For the text-containing cell, return its midpoint in [X, Y] coordinate format. 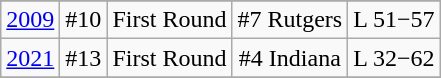
#13 [84, 58]
L 51−57 [394, 20]
L 32−62 [394, 58]
#7 Rutgers [290, 20]
2009 [30, 20]
#4 Indiana [290, 58]
2021 [30, 58]
#10 [84, 20]
